Output the [X, Y] coordinate of the center of the cell containing the given text.  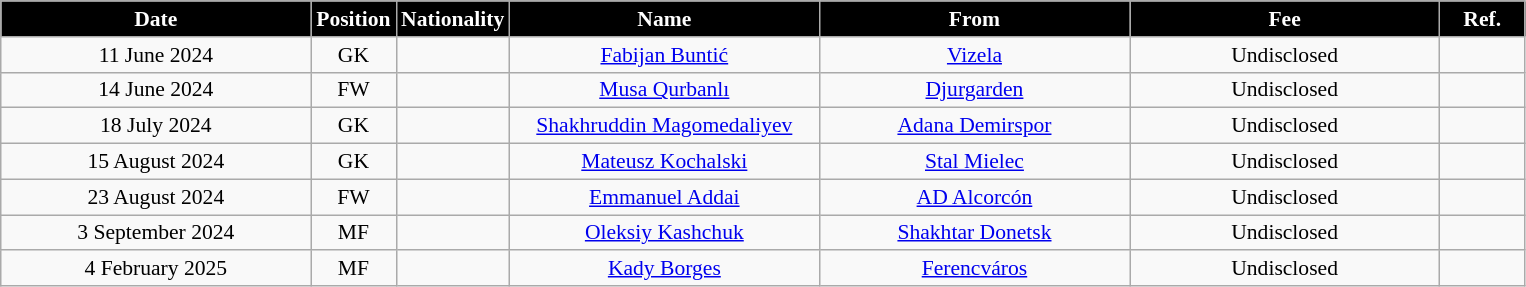
Oleksiy Kashchuk [664, 233]
18 July 2024 [156, 126]
From [974, 19]
Ref. [1482, 19]
14 June 2024 [156, 90]
Fabijan Buntić [664, 55]
Date [156, 19]
Nationality [452, 19]
Ferencváros [974, 269]
Stal Mielec [974, 162]
Fee [1285, 19]
11 June 2024 [156, 55]
Name [664, 19]
Djurgarden [974, 90]
4 February 2025 [156, 269]
Mateusz Kochalski [664, 162]
Kady Borges [664, 269]
23 August 2024 [156, 197]
3 September 2024 [156, 233]
Vizela [974, 55]
Position [354, 19]
Adana Demirspor [974, 126]
Shakhruddin Magomedaliyev [664, 126]
AD Alcorcón [974, 197]
Shakhtar Donetsk [974, 233]
15 August 2024 [156, 162]
Emmanuel Addai [664, 197]
Musa Qurbanlı [664, 90]
